Pinpoint the cell where the given text exists, returning its [X, Y] midpoint coordinate. 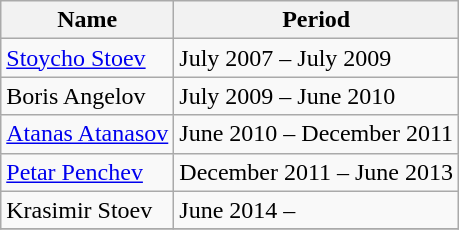
June 2014 – [316, 210]
December 2011 – June 2013 [316, 172]
Boris Angelov [88, 96]
Name [88, 20]
Period [316, 20]
Stoycho Stoev [88, 58]
Krasimir Stoev [88, 210]
June 2010 – December 2011 [316, 134]
Atanas Atanasov [88, 134]
Petar Penchev [88, 172]
July 2009 – June 2010 [316, 96]
July 2007 – July 2009 [316, 58]
